Find where the given text appears and provide that cell's center as (X, Y) coordinate. 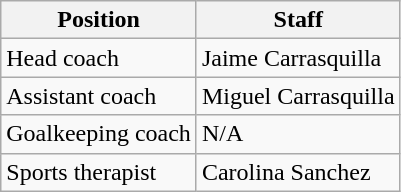
Jaime Carrasquilla (298, 58)
Sports therapist (99, 172)
Position (99, 20)
Assistant coach (99, 96)
Staff (298, 20)
Goalkeeping coach (99, 134)
N/A (298, 134)
Carolina Sanchez (298, 172)
Head coach (99, 58)
Miguel Carrasquilla (298, 96)
